Find where the given text appears and provide that cell's center as (x, y) coordinate. 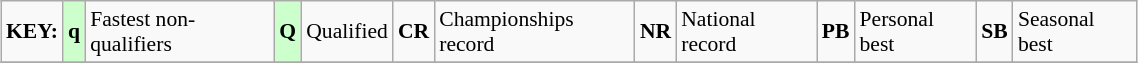
Fastest non-qualifiers (180, 32)
CR (414, 32)
KEY: (32, 32)
SB (994, 32)
National record (746, 32)
Championships record (534, 32)
Qualified (347, 32)
PB (836, 32)
NR (656, 32)
q (74, 32)
Q (288, 32)
Personal best (916, 32)
Seasonal best (1075, 32)
